Determine the [X, Y] coordinate at the center of the cell enclosing the given text.  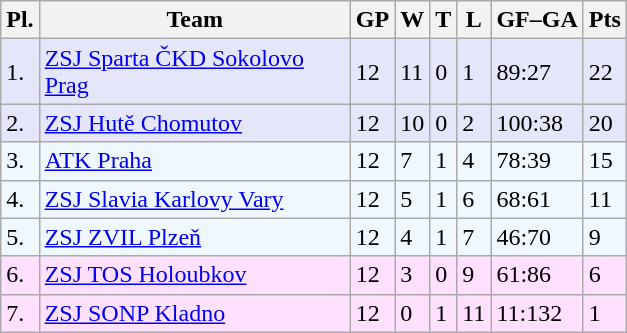
2 [474, 123]
1. [20, 72]
68:61 [537, 199]
46:70 [537, 237]
6. [20, 275]
ATK Praha [194, 161]
22 [604, 72]
ZSJ TOS Holoubkov [194, 275]
89:27 [537, 72]
3. [20, 161]
GP [372, 20]
T [444, 20]
10 [412, 123]
100:38 [537, 123]
5 [412, 199]
ZSJ Sparta ČKD Sokolovo Prag [194, 72]
ZSJ SONP Kladno [194, 313]
7. [20, 313]
ZSJ ZVIL Plzeň [194, 237]
ZSJ Slavia Karlovy Vary [194, 199]
W [412, 20]
3 [412, 275]
Pts [604, 20]
Team [194, 20]
GF–GA [537, 20]
78:39 [537, 161]
2. [20, 123]
L [474, 20]
61:86 [537, 275]
5. [20, 237]
15 [604, 161]
4. [20, 199]
11:132 [537, 313]
20 [604, 123]
ZSJ Hutě Chomutov [194, 123]
Pl. [20, 20]
